Output the [x, y] coordinate of the center of the cell containing the given text.  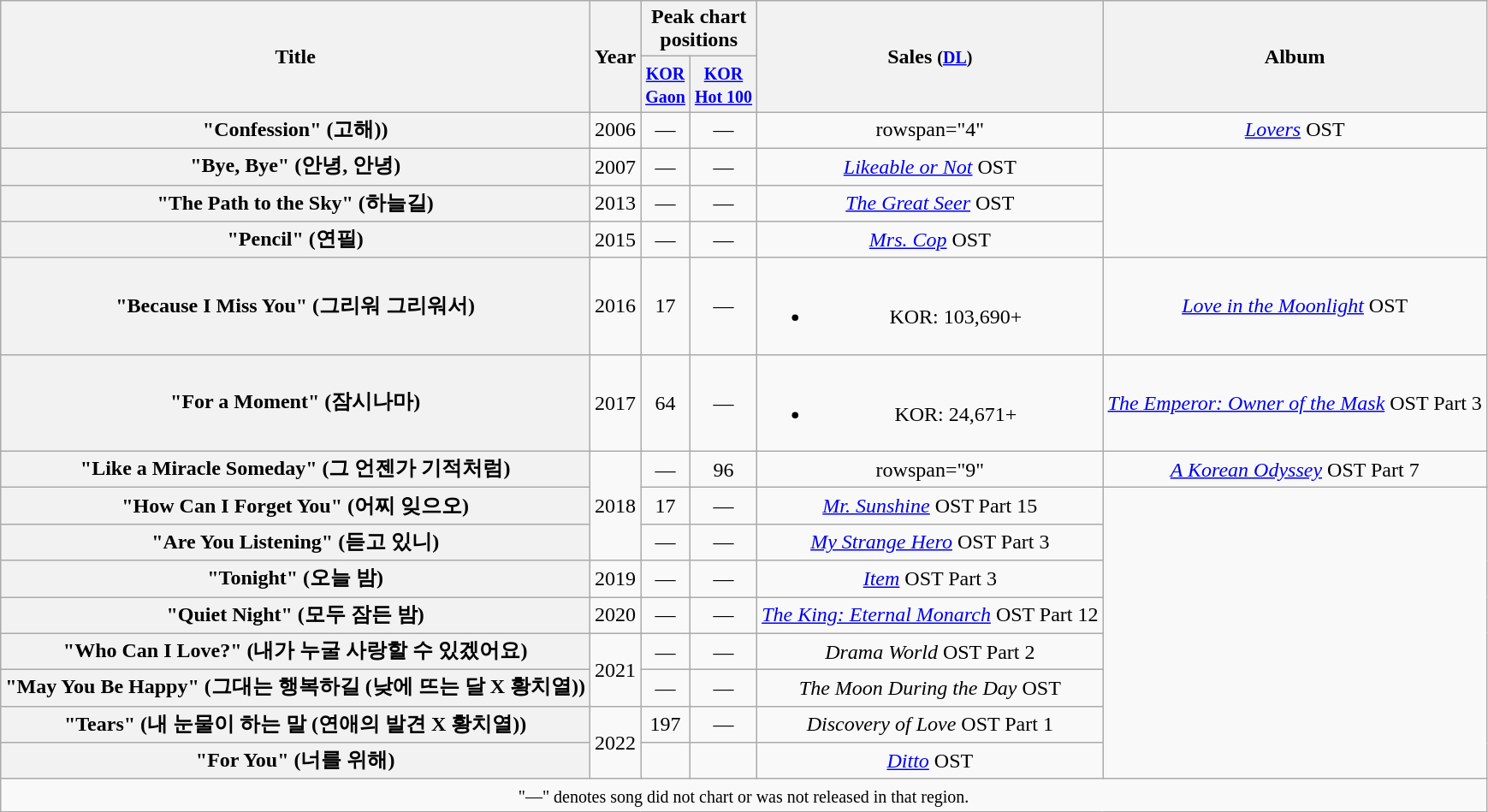
"Pencil" (연필) [296, 240]
"Tears" (내 눈물이 하는 말 (연애의 발견 X 황치열)) [296, 724]
"Bye, Bye" (안녕, 안녕) [296, 166]
"For You" (너를 위해) [296, 762]
2022 [616, 743]
Mr. Sunshine OST Part 15 [930, 507]
Drama World OST Part 2 [930, 652]
96 [723, 469]
2007 [616, 166]
197 [666, 724]
My Strange Hero OST Part 3 [930, 542]
KORGaon [666, 84]
2018 [616, 506]
"The Path to the Sky" (하늘길) [296, 204]
"Tonight" (오늘 밤) [296, 578]
Mrs. Cop OST [930, 240]
Discovery of Love OST Part 1 [930, 724]
"For a Moment" (잠시나마) [296, 402]
The King: Eternal Monarch OST Part 12 [930, 616]
"How Can I Forget You" (어찌 잊으오) [296, 507]
2013 [616, 204]
KOR: 103,690+ [930, 306]
Year [616, 56]
2020 [616, 616]
2021 [616, 669]
"—" denotes song did not chart or was not released in that region. [744, 795]
A Korean Odyssey OST Part 7 [1295, 469]
The Great Seer OST [930, 204]
"Quiet Night" (모두 잠든 밤) [296, 616]
Love in the Moonlight OST [1295, 306]
2019 [616, 578]
"Are You Listening" (듣고 있니) [296, 542]
2017 [616, 402]
2016 [616, 306]
2006 [616, 130]
KORHot 100 [723, 84]
"Because I Miss You" (그리워 그리워서) [296, 306]
"Who Can I Love?" (내가 누굴 사랑할 수 있겠어요) [296, 652]
2015 [616, 240]
Album [1295, 56]
The Moon During the Day OST [930, 688]
Lovers OST [1295, 130]
Sales (DL) [930, 56]
KOR: 24,671+ [930, 402]
Peak chart positions [699, 29]
rowspan="4" [930, 130]
Ditto OST [930, 762]
64 [666, 402]
"Confession" (고해)) [296, 130]
Title [296, 56]
The Emperor: Owner of the Mask OST Part 3 [1295, 402]
Item OST Part 3 [930, 578]
Likeable or Not OST [930, 166]
"Like a Miracle Someday" (그 언젠가 기적처럼) [296, 469]
"May You Be Happy" (그대는 행복하길 (낮에 뜨는 달 X 황치열)) [296, 688]
rowspan="9" [930, 469]
